Extract the (X, Y) coordinate from the center of the cell holding the provided text.  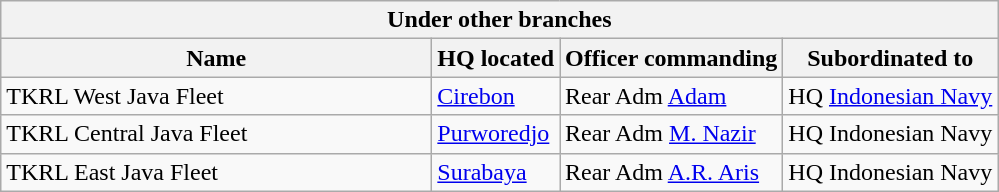
Officer commanding (672, 58)
TKRL Central Java Fleet (216, 134)
Rear Adm A.R. Aris (672, 172)
Subordinated to (890, 58)
Under other branches (500, 20)
Name (216, 58)
HQ located (496, 58)
Rear Adm Adam (672, 96)
Purworedjo (496, 134)
Surabaya (496, 172)
TKRL East Java Fleet (216, 172)
TKRL West Java Fleet (216, 96)
Rear Adm M. Nazir (672, 134)
Cirebon (496, 96)
